Return the (X, Y) coordinate for the center point of the cell that contains the specified text.  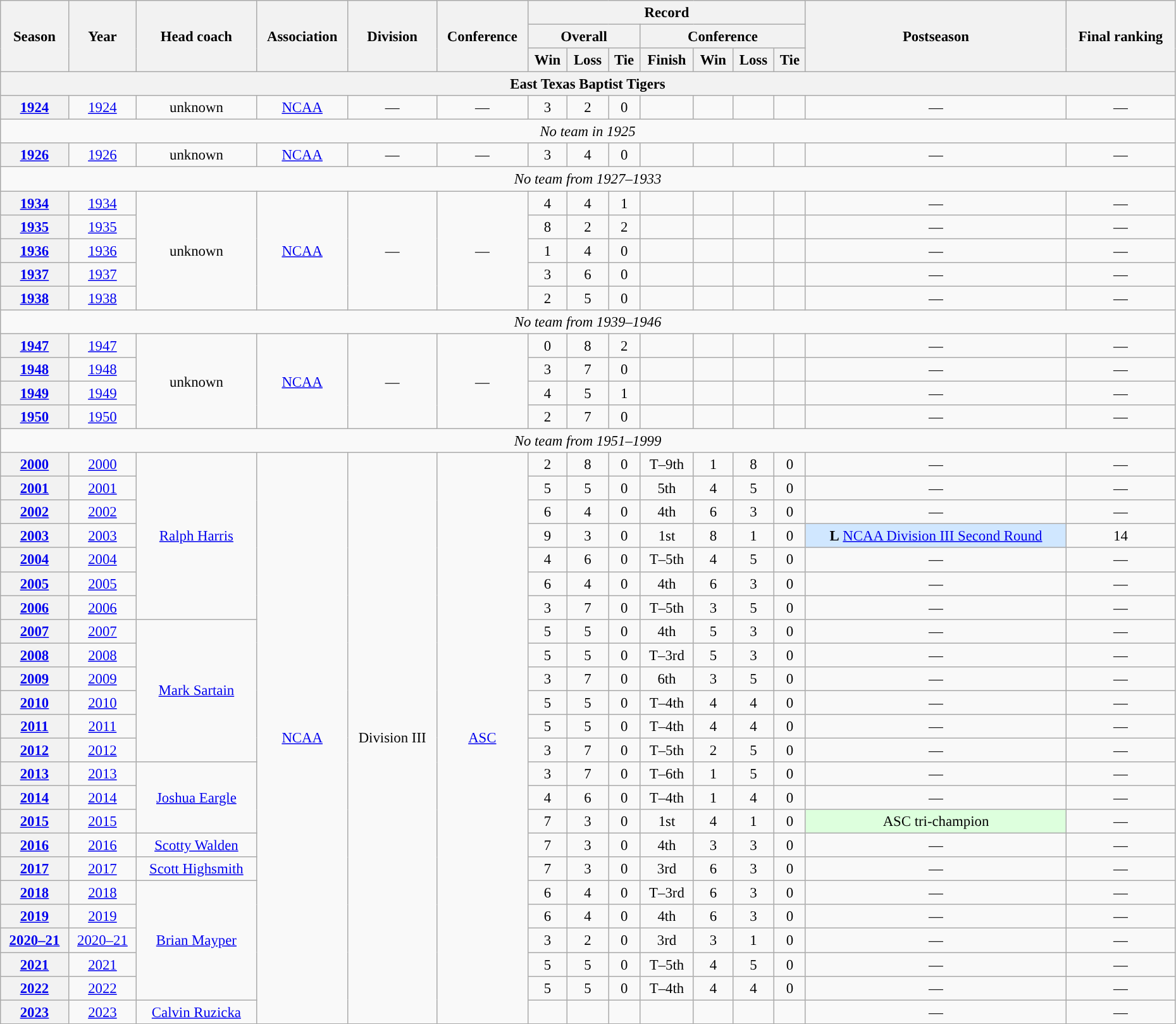
Division III (392, 738)
Postseason (936, 37)
T–9th (667, 465)
Season (34, 37)
No team in 1925 (588, 132)
Scott Highsmith (197, 869)
5th (667, 489)
Joshua Eargle (197, 797)
L NCAA Division III Second Round (936, 536)
Association (302, 37)
ASC tri-champion (936, 821)
Finish (667, 60)
Record (667, 13)
9 (548, 536)
Ralph Harris (197, 535)
Final ranking (1121, 37)
No team from 1951–1999 (588, 441)
6th (667, 679)
Mark Sartain (197, 690)
Overall (585, 37)
14 (1121, 536)
Brian Mayper (197, 940)
Head coach (197, 37)
Year (102, 37)
No team from 1939–1946 (588, 322)
Calvin Ruzicka (197, 1012)
No team from 1927–1933 (588, 179)
East Texas Baptist Tigers (588, 84)
Scotty Walden (197, 846)
Division (392, 37)
T–6th (667, 774)
ASC (482, 738)
